Provide the (X, Y) coordinate of the cell's center where the given text is located.  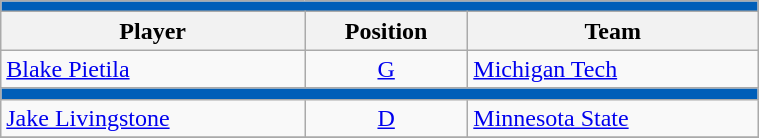
Blake Pietila (153, 69)
Position (386, 31)
Team (613, 31)
Michigan Tech (613, 69)
G (386, 69)
Jake Livingstone (153, 118)
Minnesota State (613, 118)
Player (153, 31)
D (386, 118)
